For the text-containing cell, return its midpoint in [x, y] coordinate format. 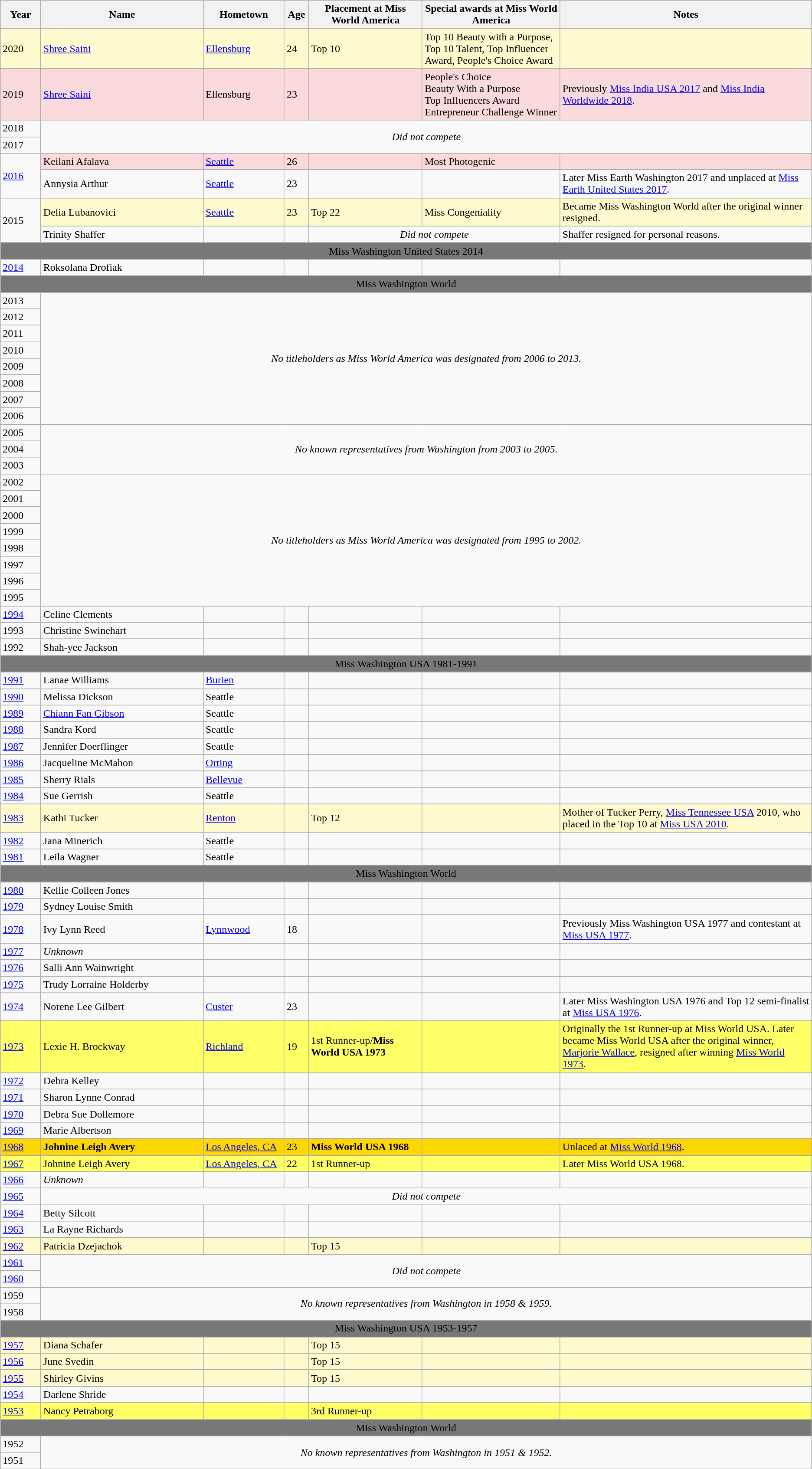
2012 [21, 317]
1978 [21, 929]
2004 [21, 449]
1991 [21, 680]
Celine Clements [122, 614]
1988 [21, 730]
Sherry Rials [122, 779]
Leila Wagner [122, 857]
1st Runner-up/Miss World USA 1973 [365, 1046]
1973 [21, 1046]
26 [296, 161]
No known representatives from Washington in 1958 & 1959. [426, 1304]
Hometown [244, 15]
19 [296, 1046]
Mother of Tucker Perry, Miss Tennessee USA 2010, who placed in the Top 10 at Miss USA 2010. [686, 818]
Betty Silcott [122, 1213]
Shah-yee Jackson [122, 647]
1961 [21, 1262]
Most Photogenic [491, 161]
People's ChoiceBeauty With a PurposeTop Influencers AwardEntrepreneur Challenge Winner [491, 95]
Later Miss Washington USA 1976 and Top 12 semi-finalist at Miss USA 1976. [686, 1007]
1962 [21, 1246]
Sharon Lynne Conrad [122, 1097]
No known representatives from Washington from 2003 to 2005. [426, 449]
1974 [21, 1007]
2017 [21, 145]
Shaffer resigned for personal reasons. [686, 234]
2008 [21, 383]
Special awards at Miss World America [491, 15]
Melissa Dickson [122, 697]
1956 [21, 1361]
1965 [21, 1197]
Later Miss Earth Washington 2017 and unplaced at Miss Earth United States 2017. [686, 184]
1990 [21, 697]
Miss Washington USA 1953-1957 [406, 1328]
Lanae Williams [122, 680]
Previously Miss India USA 2017 and Miss India Worldwide 2018. [686, 95]
Custer [244, 1007]
Miss Washington USA 1981-1991 [406, 664]
Shirley Givins [122, 1378]
1982 [21, 840]
Lynnwood [244, 929]
1987 [21, 746]
No titleholders as Miss World America was designated from 2006 to 2013. [426, 358]
Salli Ann Wainwright [122, 968]
1951 [21, 1461]
2014 [21, 267]
No known representatives from Washington in 1951 & 1952. [426, 1453]
Ivy Lynn Reed [122, 929]
Year [21, 15]
No titleholders as Miss World America was designated from 1995 to 2002. [426, 540]
1968 [21, 1147]
Jennifer Doerflinger [122, 746]
Chiann Fan Gibson [122, 713]
1980 [21, 890]
1986 [21, 763]
Debra Sue Dollemore [122, 1114]
Top 22 [365, 212]
Miss Congeniality [491, 212]
1989 [21, 713]
Age [296, 15]
2015 [21, 220]
2013 [21, 301]
2016 [21, 175]
Bellevue [244, 779]
Later Miss World USA 1968. [686, 1163]
Top 12 [365, 818]
Trinity Shaffer [122, 234]
1985 [21, 779]
1954 [21, 1394]
1957 [21, 1345]
Marie Albertson [122, 1130]
1953 [21, 1411]
Miss Washington United States 2014 [406, 251]
2002 [21, 482]
22 [296, 1163]
18 [296, 929]
Norene Lee Gilbert [122, 1007]
1958 [21, 1312]
Top 10 Beauty with a Purpose, Top 10 Talent, Top Influencer Award, People's Choice Award [491, 49]
Keilani Afalava [122, 161]
1969 [21, 1130]
Notes [686, 15]
1952 [21, 1444]
Sydney Louise Smith [122, 907]
Miss World USA 1968 [365, 1147]
Burien [244, 680]
Nancy Petraborg [122, 1411]
1959 [21, 1295]
Christine Swinehart [122, 631]
2000 [21, 515]
Diana Schafer [122, 1345]
2019 [21, 95]
1983 [21, 818]
1st Runner-up [365, 1163]
1997 [21, 564]
Lexie H. Brockway [122, 1046]
1960 [21, 1279]
Orting [244, 763]
1972 [21, 1081]
1993 [21, 631]
1970 [21, 1114]
1971 [21, 1097]
Unlaced at Miss World 1968. [686, 1147]
2010 [21, 350]
1999 [21, 531]
Sandra Kord [122, 730]
Kellie Colleen Jones [122, 890]
3rd Runner-up [365, 1411]
1967 [21, 1163]
Sue Gerrish [122, 796]
Renton [244, 818]
1955 [21, 1378]
Roksolana Drofiak [122, 267]
2007 [21, 400]
Previously Miss Washington USA 1977 and contestant at Miss USA 1977. [686, 929]
La Rayne Richards [122, 1230]
1995 [21, 598]
Placement at Miss World America [365, 15]
1977 [21, 951]
Jana Minerich [122, 840]
2011 [21, 334]
1963 [21, 1230]
1994 [21, 614]
24 [296, 49]
2003 [21, 466]
1966 [21, 1180]
2006 [21, 416]
1981 [21, 857]
2005 [21, 433]
Kathi Tucker [122, 818]
2009 [21, 367]
2018 [21, 128]
2001 [21, 498]
1992 [21, 647]
Name [122, 15]
Delia Lubanovici [122, 212]
Top 10 [365, 49]
Trudy Lorraine Holderby [122, 984]
Patricia Dzejachok [122, 1246]
1975 [21, 984]
2020 [21, 49]
1984 [21, 796]
1979 [21, 907]
Annysia Arthur [122, 184]
Debra Kelley [122, 1081]
June Svedin [122, 1361]
1976 [21, 968]
Richland [244, 1046]
Jacqueline McMahon [122, 763]
1998 [21, 548]
1996 [21, 581]
Darlene Shride [122, 1394]
Became Miss Washington World after the original winner resigned. [686, 212]
1964 [21, 1213]
